Determine the [X, Y] coordinate at the center of the cell enclosing the given text.  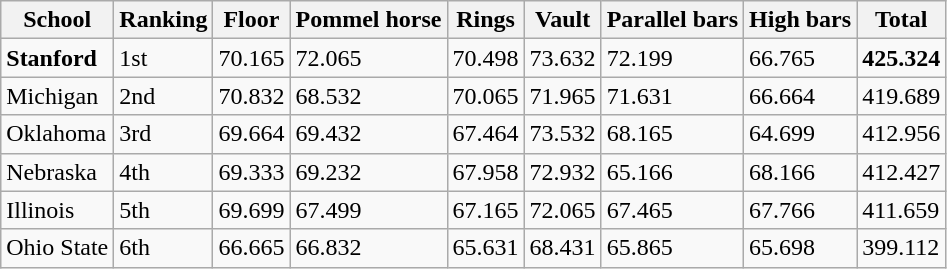
69.232 [368, 172]
Ohio State [58, 248]
Nebraska [58, 172]
Pommel horse [368, 20]
67.958 [486, 172]
Vault [562, 20]
Oklahoma [58, 134]
69.699 [252, 210]
412.956 [902, 134]
5th [164, 210]
Total [902, 20]
Stanford [58, 58]
411.659 [902, 210]
Floor [252, 20]
70.498 [486, 58]
68.165 [672, 134]
69.664 [252, 134]
425.324 [902, 58]
68.431 [562, 248]
6th [164, 248]
70.165 [252, 58]
67.464 [486, 134]
4th [164, 172]
67.499 [368, 210]
67.165 [486, 210]
High bars [800, 20]
412.427 [902, 172]
68.532 [368, 96]
65.865 [672, 248]
64.699 [800, 134]
Michigan [58, 96]
66.665 [252, 248]
67.465 [672, 210]
Ranking [164, 20]
Parallel bars [672, 20]
66.832 [368, 248]
3rd [164, 134]
2nd [164, 96]
67.766 [800, 210]
71.965 [562, 96]
72.199 [672, 58]
72.932 [562, 172]
Rings [486, 20]
70.065 [486, 96]
69.432 [368, 134]
71.631 [672, 96]
Illinois [58, 210]
65.631 [486, 248]
66.765 [800, 58]
70.832 [252, 96]
73.532 [562, 134]
65.166 [672, 172]
69.333 [252, 172]
66.664 [800, 96]
419.689 [902, 96]
65.698 [800, 248]
73.632 [562, 58]
399.112 [902, 248]
68.166 [800, 172]
1st [164, 58]
School [58, 20]
